Return (X, Y) of the center of cell containing provided text 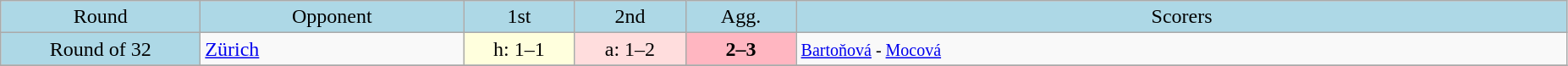
2–3 (741, 49)
Agg. (741, 17)
Zürich (332, 49)
1st (520, 17)
Round of 32 (101, 49)
h: 1–1 (520, 49)
Bartoňová - Mocová (1181, 49)
Round (101, 17)
Scorers (1181, 17)
2nd (630, 17)
Opponent (332, 17)
a: 1–2 (630, 49)
